Output the [X, Y] coordinate of the center of the cell containing the given text.  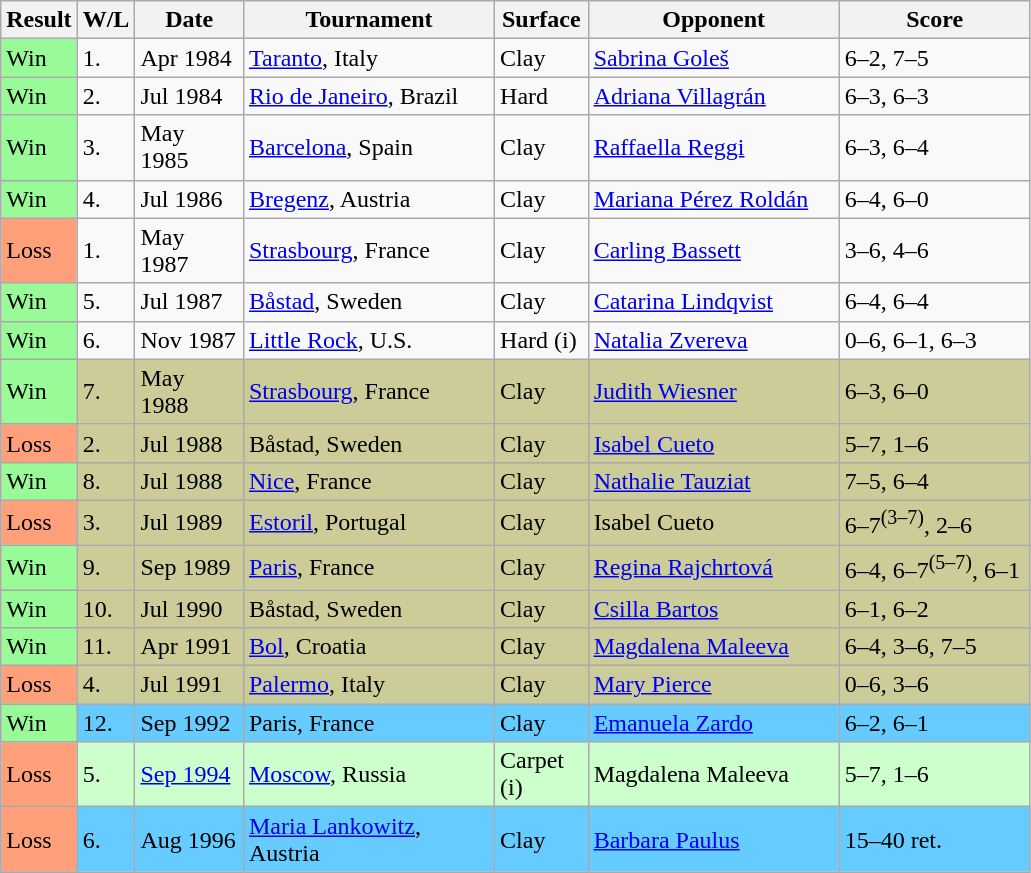
May 1987 [190, 250]
Judith Wiesner [714, 392]
Sep 1989 [190, 568]
Sabrina Goleš [714, 58]
6–4, 6–0 [934, 199]
15–40 ret. [934, 840]
0–6, 3–6 [934, 685]
Jul 1991 [190, 685]
6–1, 6–2 [934, 609]
0–6, 6–1, 6–3 [934, 340]
Csilla Bartos [714, 609]
6–4, 6–4 [934, 302]
Surface [542, 20]
Natalia Zvereva [714, 340]
Catarina Lindqvist [714, 302]
6–2, 6–1 [934, 723]
Regina Rajchrtová [714, 568]
Jul 1989 [190, 522]
W/L [106, 20]
Nov 1987 [190, 340]
6–3, 6–0 [934, 392]
11. [106, 647]
May 1988 [190, 392]
Score [934, 20]
Aug 1996 [190, 840]
3–6, 4–6 [934, 250]
Rio de Janeiro, Brazil [368, 96]
Result [39, 20]
May 1985 [190, 148]
Sep 1992 [190, 723]
Estoril, Portugal [368, 522]
Jul 1984 [190, 96]
9. [106, 568]
Mary Pierce [714, 685]
12. [106, 723]
Carling Bassett [714, 250]
Nice, France [368, 481]
6–4, 6–7(5–7), 6–1 [934, 568]
Carpet (i) [542, 774]
Maria Lankowitz, Austria [368, 840]
6–4, 3–6, 7–5 [934, 647]
Raffaella Reggi [714, 148]
Taranto, Italy [368, 58]
6–2, 7–5 [934, 58]
Sep 1994 [190, 774]
Moscow, Russia [368, 774]
Nathalie Tauziat [714, 481]
Barbara Paulus [714, 840]
6–7(3–7), 2–6 [934, 522]
Barcelona, Spain [368, 148]
Bregenz, Austria [368, 199]
Jul 1986 [190, 199]
Palermo, Italy [368, 685]
Apr 1991 [190, 647]
6–3, 6–4 [934, 148]
Hard (i) [542, 340]
6–3, 6–3 [934, 96]
7. [106, 392]
Date [190, 20]
Hard [542, 96]
Bol, Croatia [368, 647]
8. [106, 481]
Emanuela Zardo [714, 723]
Tournament [368, 20]
7–5, 6–4 [934, 481]
Opponent [714, 20]
Adriana Villagrán [714, 96]
Jul 1987 [190, 302]
Mariana Pérez Roldán [714, 199]
Jul 1990 [190, 609]
Little Rock, U.S. [368, 340]
10. [106, 609]
Apr 1984 [190, 58]
